Scan for the cell matching the given text and deliver its [x, y] coordinate at center. 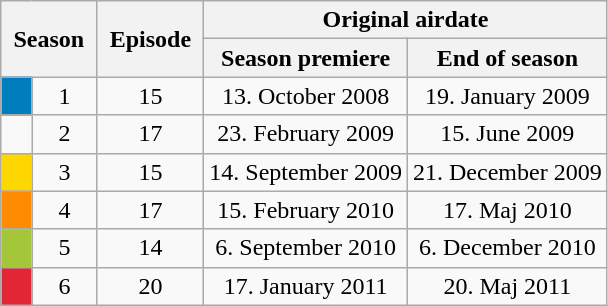
2 [64, 134]
6. September 2010 [306, 248]
21. December 2009 [508, 172]
15. February 2010 [306, 210]
23. February 2009 [306, 134]
5 [64, 248]
13. October 2008 [306, 96]
19. January 2009 [508, 96]
14. September 2009 [306, 172]
20 [150, 286]
14 [150, 248]
20. Maj 2011 [508, 286]
3 [64, 172]
6. December 2010 [508, 248]
17. January 2011 [306, 286]
Season premiere [306, 58]
End of season [508, 58]
Season [49, 39]
Original airdate [406, 20]
6 [64, 286]
17. Maj 2010 [508, 210]
Episode [150, 39]
15. June 2009 [508, 134]
1 [64, 96]
4 [64, 210]
